Capture the cell that displays the provided text and extract its [X, Y] central coordinate. 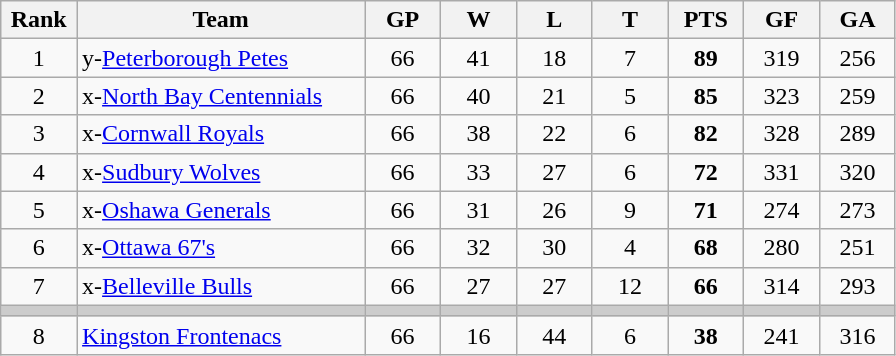
GA [857, 20]
W [479, 20]
x-Cornwall Royals [221, 134]
256 [857, 58]
320 [857, 172]
251 [857, 248]
328 [782, 134]
x-Sudbury Wolves [221, 172]
323 [782, 96]
x-Belleville Bulls [221, 286]
319 [782, 58]
Rank [39, 20]
68 [706, 248]
x-Ottawa 67's [221, 248]
40 [479, 96]
33 [479, 172]
331 [782, 172]
12 [630, 286]
PTS [706, 20]
241 [782, 335]
82 [706, 134]
293 [857, 286]
y-Peterborough Petes [221, 58]
273 [857, 210]
72 [706, 172]
16 [479, 335]
T [630, 20]
2 [39, 96]
31 [479, 210]
259 [857, 96]
274 [782, 210]
41 [479, 58]
Kingston Frontenacs [221, 335]
18 [554, 58]
32 [479, 248]
280 [782, 248]
71 [706, 210]
30 [554, 248]
21 [554, 96]
x-North Bay Centennials [221, 96]
289 [857, 134]
314 [782, 286]
Team [221, 20]
89 [706, 58]
316 [857, 335]
26 [554, 210]
1 [39, 58]
44 [554, 335]
L [554, 20]
9 [630, 210]
3 [39, 134]
x-Oshawa Generals [221, 210]
22 [554, 134]
85 [706, 96]
8 [39, 335]
GF [782, 20]
GP [403, 20]
